Output the [x, y] coordinate of the center of the cell containing the given text.  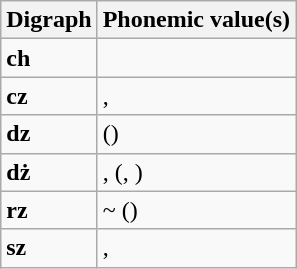
sz [49, 248]
dz [49, 134]
Digraph [49, 20]
Phonemic value(s) [196, 20]
, (, ) [196, 172]
rz [49, 210]
dż [49, 172]
ch [49, 58]
~ () [196, 210]
cz [49, 96]
() [196, 134]
